Determine the (X, Y) coordinate at the center of the cell enclosing the given text.  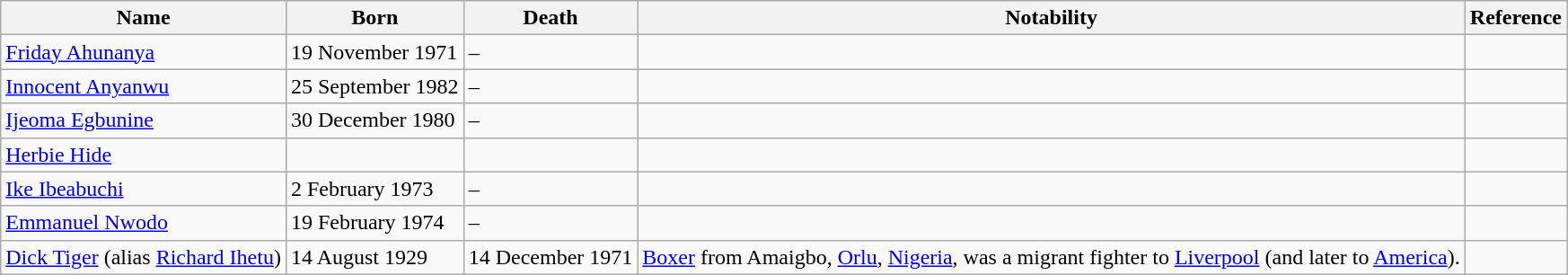
Emmanuel Nwodo (144, 223)
Friday Ahunanya (144, 52)
30 December 1980 (374, 120)
Born (374, 18)
25 September 1982 (374, 86)
19 November 1971 (374, 52)
Name (144, 18)
Dick Tiger (alias Richard Ihetu) (144, 257)
Notability (1051, 18)
Ike Ibeabuchi (144, 189)
19 February 1974 (374, 223)
14 August 1929 (374, 257)
Death (551, 18)
2 February 1973 (374, 189)
Herbie Hide (144, 155)
14 December 1971 (551, 257)
Ijeoma Egbunine (144, 120)
Reference (1516, 18)
Innocent Anyanwu (144, 86)
Boxer from Amaigbo, Orlu, Nigeria, was a migrant fighter to Liverpool (and later to America). (1051, 257)
